Locate the cell with the specified text and output its (x, y) center coordinate. 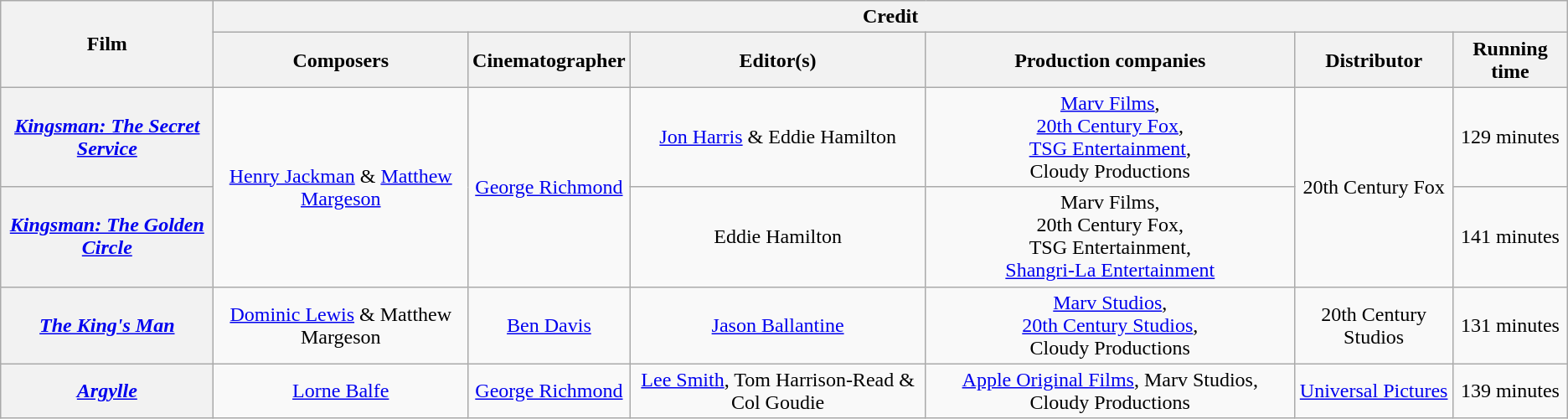
Running time (1511, 60)
Eddie Hamilton (777, 236)
Cinematographer (549, 60)
Composers (341, 60)
Marv Films,20th Century Fox,TSG Entertainment,Shangri-La Entertainment (1111, 236)
Credit (890, 17)
Jon Harris & Eddie Hamilton (777, 137)
Editor(s) (777, 60)
129 minutes (1511, 137)
Marv Films,20th Century Fox,TSG Entertainment,Cloudy Productions (1111, 137)
Apple Original Films, Marv Studios, Cloudy Productions (1111, 391)
Dominic Lewis & Matthew Margeson (341, 325)
Henry Jackman & Matthew Margeson (341, 187)
Film (107, 44)
Lee Smith, Tom Harrison-Read & Col Goudie (777, 391)
Kingsman: The Secret Service (107, 137)
The King's Man (107, 325)
Kingsman: The Golden Circle (107, 236)
Production companies (1111, 60)
Distributor (1374, 60)
20th Century Fox (1374, 187)
Jason Ballantine (777, 325)
139 minutes (1511, 391)
141 minutes (1511, 236)
Universal Pictures (1374, 391)
Argylle (107, 391)
Lorne Balfe (341, 391)
Ben Davis (549, 325)
Marv Studios,20th Century Studios,Cloudy Productions (1111, 325)
131 minutes (1511, 325)
20th Century Studios (1374, 325)
